Capture the cell that displays the provided text and extract its [x, y] central coordinate. 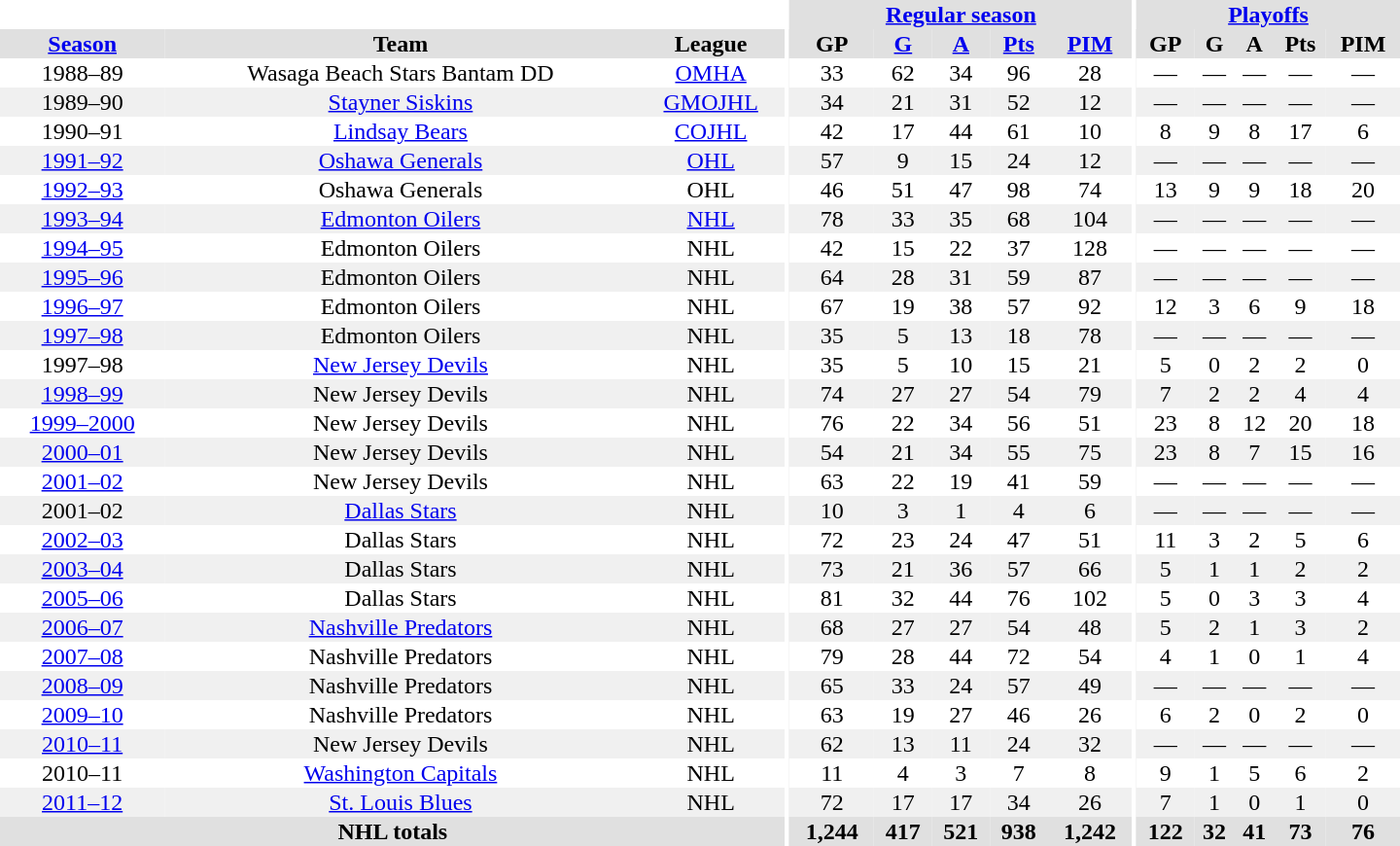
92 [1091, 306]
96 [1019, 73]
1,242 [1091, 831]
2005–06 [82, 598]
OMHA [712, 73]
52 [1019, 102]
128 [1091, 248]
938 [1019, 831]
Stayner Siskins [401, 102]
67 [832, 306]
1,244 [832, 831]
2008–09 [82, 686]
Lindsay Bears [401, 131]
League [712, 44]
1991–92 [82, 160]
2000–01 [82, 452]
102 [1091, 598]
521 [961, 831]
87 [1091, 277]
St. Louis Blues [401, 802]
Playoffs [1268, 15]
48 [1091, 627]
49 [1091, 686]
1992–93 [82, 190]
GMOJHL [712, 102]
66 [1091, 569]
2007–08 [82, 656]
2002–03 [82, 540]
417 [902, 831]
56 [1019, 423]
1994–95 [82, 248]
36 [961, 569]
Wasaga Beach Stars Bantam DD [401, 73]
2006–07 [82, 627]
2009–10 [82, 715]
1996–97 [82, 306]
104 [1091, 219]
2003–04 [82, 569]
Team [401, 44]
64 [832, 277]
122 [1165, 831]
1993–94 [82, 219]
Regular season [961, 15]
98 [1019, 190]
75 [1091, 452]
2011–12 [82, 802]
COJHL [712, 131]
61 [1019, 131]
1988–89 [82, 73]
16 [1363, 452]
81 [832, 598]
37 [1019, 248]
55 [1019, 452]
1995–96 [82, 277]
Season [82, 44]
1989–90 [82, 102]
NHL totals [393, 831]
1999–2000 [82, 423]
1990–91 [82, 131]
38 [961, 306]
1998–99 [82, 394]
65 [832, 686]
Washington Capitals [401, 773]
